Return the (x, y) coordinate for the center point of the cell that contains the specified text.  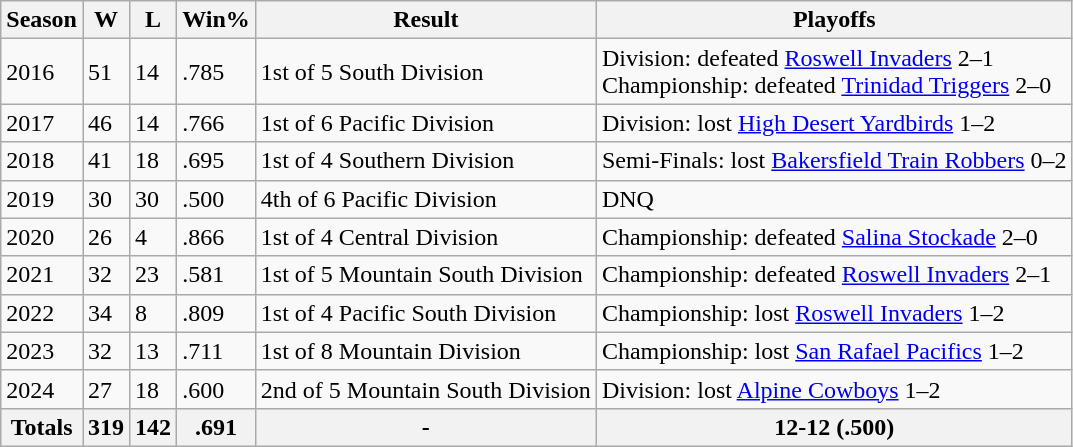
2019 (42, 199)
.500 (216, 199)
1st of 4 Southern Division (426, 161)
8 (154, 313)
- (426, 427)
Playoffs (834, 20)
1st of 5 Mountain South Division (426, 275)
.581 (216, 275)
4 (154, 237)
W (106, 20)
Totals (42, 427)
2018 (42, 161)
Result (426, 20)
41 (106, 161)
12-12 (.500) (834, 427)
2016 (42, 72)
2017 (42, 123)
Win% (216, 20)
Semi-Finals: lost Bakersfield Train Robbers 0–2 (834, 161)
26 (106, 237)
.600 (216, 389)
1st of 8 Mountain Division (426, 351)
51 (106, 72)
.785 (216, 72)
2020 (42, 237)
27 (106, 389)
2nd of 5 Mountain South Division (426, 389)
.866 (216, 237)
1st of 6 Pacific Division (426, 123)
DNQ (834, 199)
.695 (216, 161)
Championship: defeated Salina Stockade 2–0 (834, 237)
.711 (216, 351)
Season (42, 20)
13 (154, 351)
46 (106, 123)
4th of 6 Pacific Division (426, 199)
2024 (42, 389)
Championship: lost Roswell Invaders 1–2 (834, 313)
1st of 4 Central Division (426, 237)
2021 (42, 275)
Division: defeated Roswell Invaders 2–1Championship: defeated Trinidad Triggers 2–0 (834, 72)
.766 (216, 123)
Division: lost High Desert Yardbirds 1–2 (834, 123)
319 (106, 427)
.809 (216, 313)
2022 (42, 313)
142 (154, 427)
2023 (42, 351)
Division: lost Alpine Cowboys 1–2 (834, 389)
Championship: lost San Rafael Pacifics 1–2 (834, 351)
1st of 5 South Division (426, 72)
L (154, 20)
1st of 4 Pacific South Division (426, 313)
.691 (216, 427)
Championship: defeated Roswell Invaders 2–1 (834, 275)
34 (106, 313)
23 (154, 275)
